For the text-containing cell, return its midpoint in [X, Y] coordinate format. 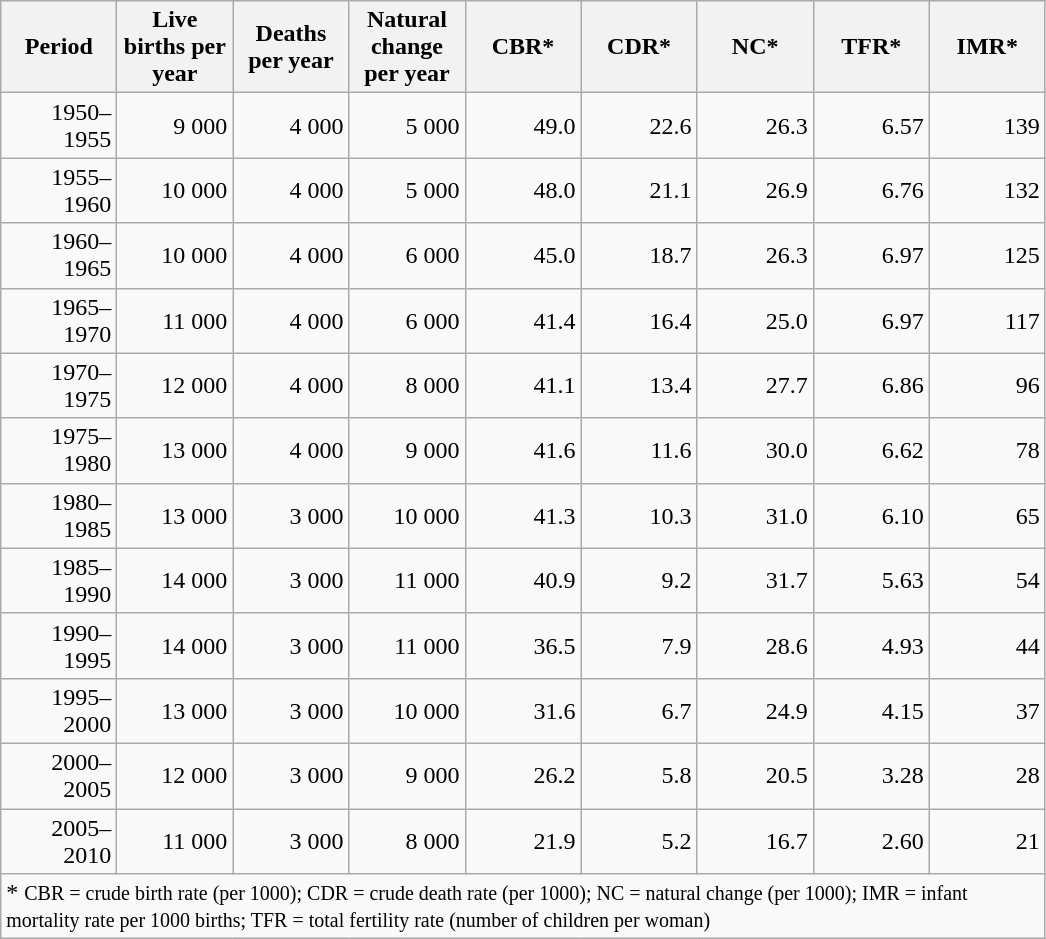
3.28 [871, 776]
25.0 [755, 320]
26.2 [523, 776]
Period [59, 47]
132 [987, 190]
1990–1995 [59, 646]
6.10 [871, 516]
125 [987, 256]
5.63 [871, 580]
37 [987, 710]
31.0 [755, 516]
139 [987, 126]
Natural change per year [407, 47]
49.0 [523, 126]
1980–1985 [59, 516]
1950–1955 [59, 126]
41.1 [523, 386]
45.0 [523, 256]
1970–1975 [59, 386]
27.7 [755, 386]
78 [987, 450]
2005–2010 [59, 840]
9.2 [639, 580]
1955–1960 [59, 190]
16.7 [755, 840]
TFR* [871, 47]
117 [987, 320]
30.0 [755, 450]
Live births per year [175, 47]
6.57 [871, 126]
41.4 [523, 320]
21.9 [523, 840]
NC* [755, 47]
1995–2000 [59, 710]
CDR* [639, 47]
6.7 [639, 710]
1960–1965 [59, 256]
65 [987, 516]
2.60 [871, 840]
96 [987, 386]
31.6 [523, 710]
CBR* [523, 47]
31.7 [755, 580]
48.0 [523, 190]
20.5 [755, 776]
5.2 [639, 840]
6.62 [871, 450]
11.6 [639, 450]
IMR* [987, 47]
Deaths per year [291, 47]
21 [987, 840]
28.6 [755, 646]
16.4 [639, 320]
4.15 [871, 710]
7.9 [639, 646]
24.9 [755, 710]
36.5 [523, 646]
54 [987, 580]
6.86 [871, 386]
44 [987, 646]
1965–1970 [59, 320]
2000–2005 [59, 776]
10.3 [639, 516]
1985–1990 [59, 580]
28 [987, 776]
13.4 [639, 386]
18.7 [639, 256]
4.93 [871, 646]
40.9 [523, 580]
22.6 [639, 126]
5.8 [639, 776]
6.76 [871, 190]
1975–1980 [59, 450]
26.9 [755, 190]
21.1 [639, 190]
41.3 [523, 516]
41.6 [523, 450]
